Detect which cell encompasses the target text, then output its [X, Y] center coordinate. 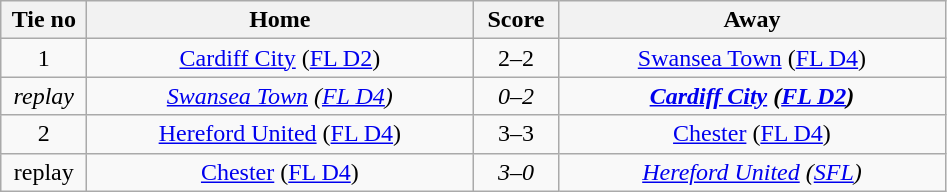
3–3 [516, 134]
Tie no [44, 20]
2 [44, 134]
Score [516, 20]
Home [280, 20]
3–0 [516, 172]
0–2 [516, 96]
2–2 [516, 58]
Away [752, 20]
1 [44, 58]
Hereford United (FL D4) [280, 134]
Hereford United (SFL) [752, 172]
